Return the (X, Y) coordinate for the center point of the cell that contains the specified text.  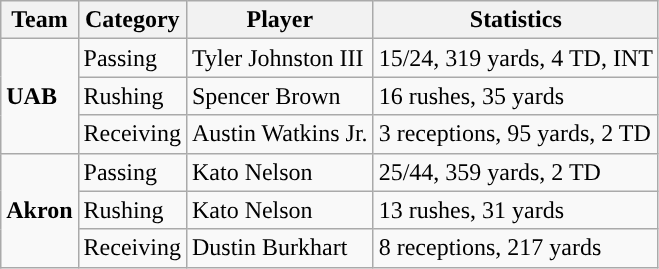
Team (40, 20)
13 rushes, 31 yards (516, 210)
Dustin Burkhart (280, 248)
Spencer Brown (280, 96)
15/24, 319 yards, 4 TD, INT (516, 58)
Statistics (516, 20)
Player (280, 20)
Tyler Johnston III (280, 58)
Akron (40, 210)
16 rushes, 35 yards (516, 96)
3 receptions, 95 yards, 2 TD (516, 134)
8 receptions, 217 yards (516, 248)
UAB (40, 96)
Category (132, 20)
25/44, 359 yards, 2 TD (516, 172)
Austin Watkins Jr. (280, 134)
